Extract the (x, y) coordinate from the center of the cell holding the provided text.  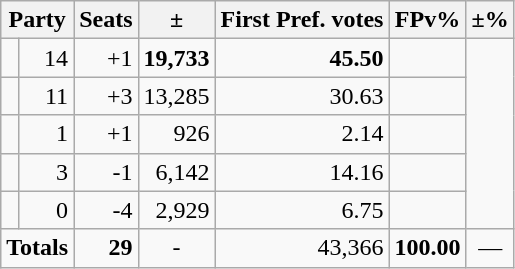
1 (46, 134)
13,285 (176, 96)
45.50 (302, 58)
14 (46, 58)
+3 (106, 96)
11 (46, 96)
±% (490, 20)
± (176, 20)
First Pref. votes (302, 20)
— (490, 248)
-1 (106, 172)
19,733 (176, 58)
100.00 (428, 248)
3 (46, 172)
Party (38, 20)
43,366 (302, 248)
6,142 (176, 172)
Totals (38, 248)
2,929 (176, 210)
-4 (106, 210)
FPv% (428, 20)
30.63 (302, 96)
926 (176, 134)
6.75 (302, 210)
29 (106, 248)
Seats (106, 20)
0 (46, 210)
14.16 (302, 172)
- (176, 248)
2.14 (302, 134)
